From the cell containing the given text, extract its center point as [x, y] coordinate. 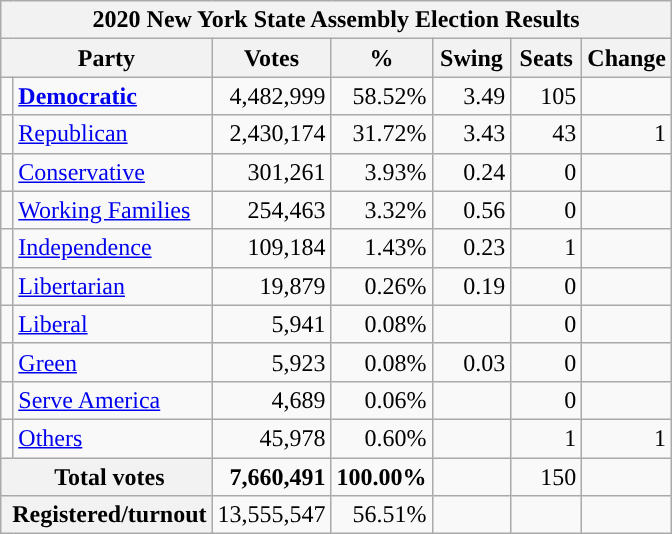
Green [112, 362]
3.32% [382, 210]
0.19 [472, 286]
5,923 [272, 362]
150 [546, 477]
254,463 [272, 210]
3.93% [382, 172]
Registered/turnout [106, 515]
2020 New York State Assembly Election Results [336, 20]
0.26% [382, 286]
Libertarian [112, 286]
3.43 [472, 134]
1.43% [382, 248]
Liberal [112, 324]
Seats [546, 58]
Change [627, 58]
Total votes [106, 477]
45,978 [272, 438]
5,941 [272, 324]
3.49 [472, 96]
Votes [272, 58]
7,660,491 [272, 477]
4,482,999 [272, 96]
Working Families [112, 210]
0.56 [472, 210]
Democratic [112, 96]
4,689 [272, 400]
Swing [472, 58]
% [382, 58]
58.52% [382, 96]
100.00% [382, 477]
Conservative [112, 172]
0.24 [472, 172]
109,184 [272, 248]
0.23 [472, 248]
2,430,174 [272, 134]
Party [106, 58]
Serve America [112, 400]
Others [112, 438]
Independence [112, 248]
Republican [112, 134]
0.60% [382, 438]
31.72% [382, 134]
0.06% [382, 400]
19,879 [272, 286]
56.51% [382, 515]
301,261 [272, 172]
13,555,547 [272, 515]
43 [546, 134]
0.03 [472, 362]
105 [546, 96]
